Pinpoint the cell where the given text exists, returning its [x, y] midpoint coordinate. 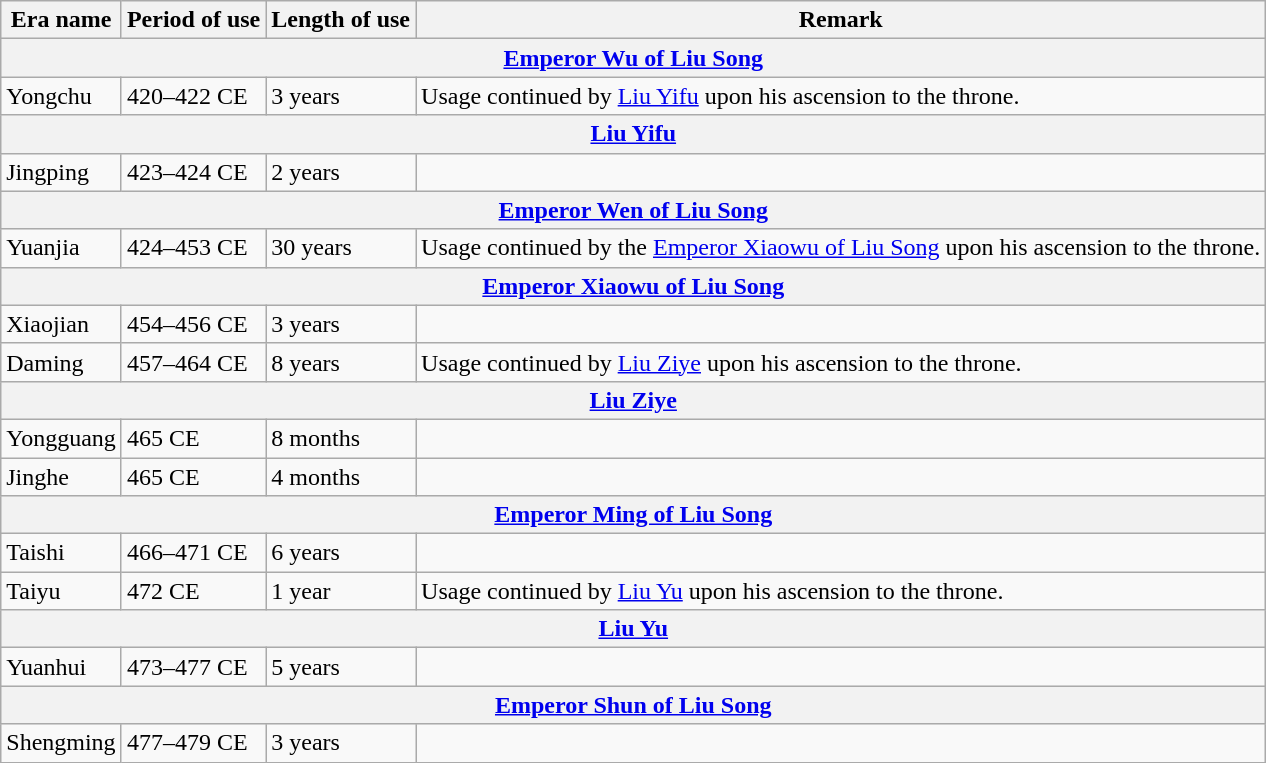
423–424 CE [193, 172]
Usage continued by Liu Ziye upon his ascension to the throne. [841, 362]
466–471 CE [193, 553]
Emperor Shun of Liu Song [634, 705]
Jingping [62, 172]
424–453 CE [193, 248]
Yongguang [62, 438]
4 months [341, 477]
473–477 CE [193, 667]
Yuanhui [62, 667]
Liu Yifu [634, 134]
Emperor Wu of Liu Song [634, 58]
Emperor Wen of Liu Song [634, 210]
2 years [341, 172]
Daming [62, 362]
Yuanjia [62, 248]
Taiyu [62, 591]
Xiaojian [62, 324]
Liu Ziye [634, 400]
Emperor Ming of Liu Song [634, 515]
457–464 CE [193, 362]
8 years [341, 362]
1 year [341, 591]
Usage continued by the Emperor Xiaowu of Liu Song upon his ascension to the throne. [841, 248]
Liu Yu [634, 629]
Usage continued by Liu Yu upon his ascension to the throne. [841, 591]
30 years [341, 248]
Jinghe [62, 477]
Emperor Xiaowu of Liu Song [634, 286]
Remark [841, 20]
472 CE [193, 591]
5 years [341, 667]
420–422 CE [193, 96]
Shengming [62, 743]
454–456 CE [193, 324]
8 months [341, 438]
Usage continued by Liu Yifu upon his ascension to the throne. [841, 96]
Yongchu [62, 96]
Era name [62, 20]
Taishi [62, 553]
Period of use [193, 20]
Length of use [341, 20]
6 years [341, 553]
477–479 CE [193, 743]
